Output the (x, y) coordinate of the center of the cell containing the given text.  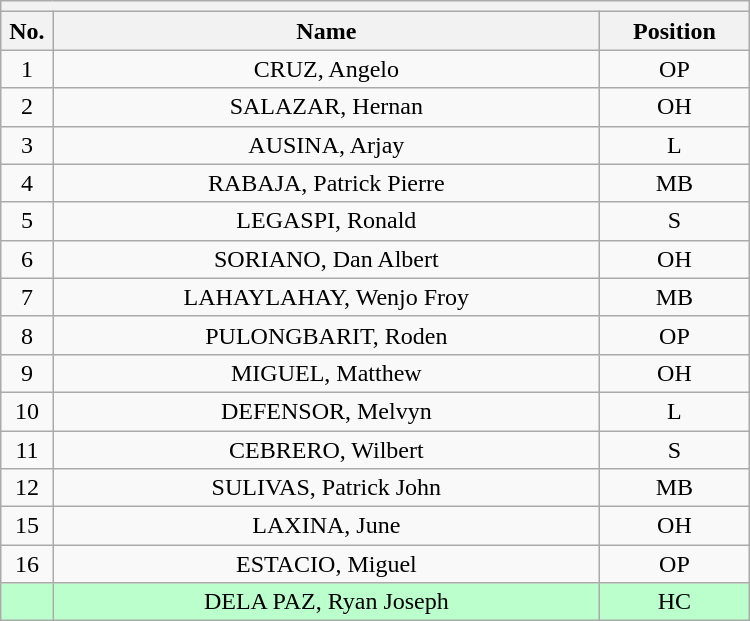
RABAJA, Patrick Pierre (326, 183)
5 (27, 221)
LAHAYLAHAY, Wenjo Froy (326, 297)
DELA PAZ, Ryan Joseph (326, 602)
9 (27, 373)
7 (27, 297)
MIGUEL, Matthew (326, 373)
16 (27, 564)
15 (27, 526)
AUSINA, Arjay (326, 145)
Position (675, 31)
HC (675, 602)
LAXINA, June (326, 526)
8 (27, 335)
SULIVAS, Patrick John (326, 488)
SALAZAR, Hernan (326, 107)
ESTACIO, Miguel (326, 564)
3 (27, 145)
4 (27, 183)
12 (27, 488)
CRUZ, Angelo (326, 69)
No. (27, 31)
1 (27, 69)
Name (326, 31)
PULONGBARIT, Roden (326, 335)
LEGASPI, Ronald (326, 221)
6 (27, 259)
CEBRERO, Wilbert (326, 449)
2 (27, 107)
SORIANO, Dan Albert (326, 259)
DEFENSOR, Melvyn (326, 411)
10 (27, 411)
11 (27, 449)
